Return the [x, y] coordinate for the center point of the cell that contains the specified text.  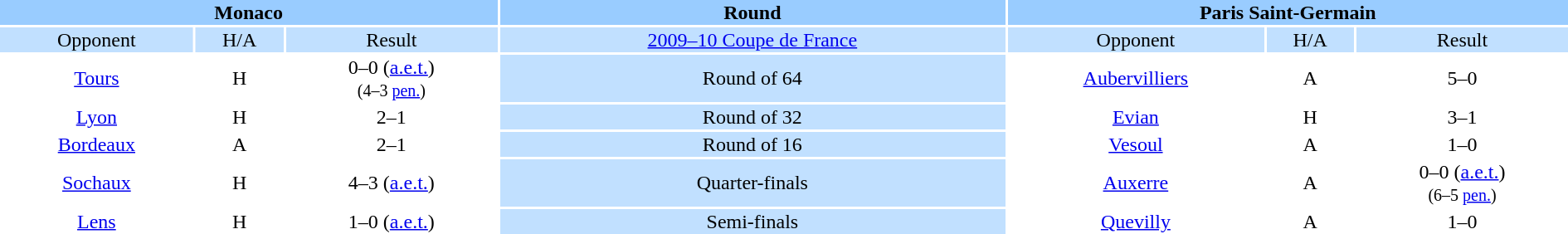
Round [752, 12]
Lens [96, 222]
2009–10 Coupe de France [752, 40]
Lyon [96, 117]
Round of 32 [752, 117]
Aubervilliers [1135, 78]
3–1 [1462, 117]
Evian [1135, 117]
0–0 (a.e.t.) (4–3 pen.) [392, 78]
1–0 (a.e.t.) [392, 222]
Round of 64 [752, 78]
Vesoul [1135, 144]
Tours [96, 78]
4–3 (a.e.t.) [392, 183]
Monaco [249, 12]
Semi-finals [752, 222]
Quevilly [1135, 222]
Auxerre [1135, 183]
Paris Saint-Germain [1288, 12]
Round of 16 [752, 144]
0–0 (a.e.t.) (6–5 pen.) [1462, 183]
Bordeaux [96, 144]
Quarter-finals [752, 183]
Sochaux [96, 183]
5–0 [1462, 78]
